For the text-containing cell, return its midpoint in (x, y) coordinate format. 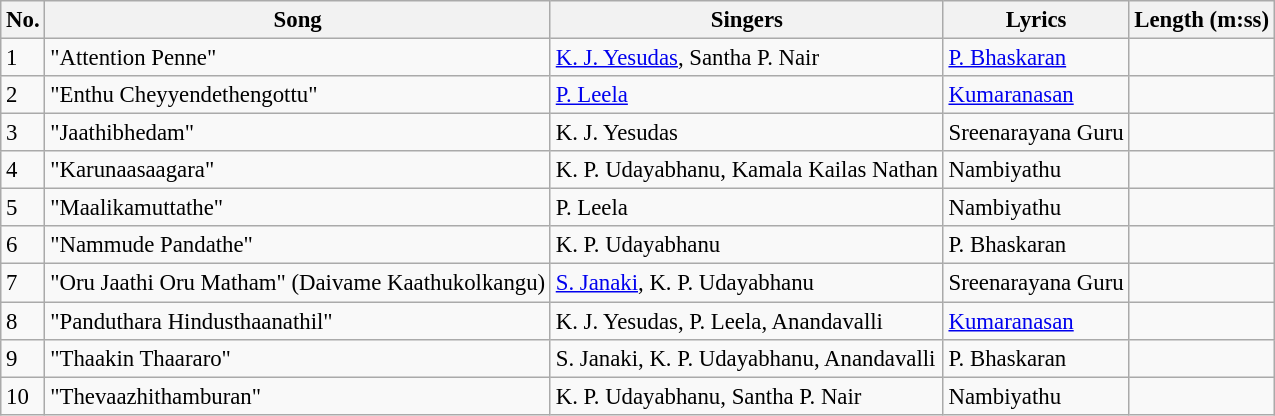
"Thaakin Thaararo" (298, 358)
K. P. Udayabhanu, Santha P. Nair (746, 396)
"Karunaasaagara" (298, 170)
S. Janaki, K. P. Udayabhanu (746, 283)
"Panduthara Hindusthaanathil" (298, 321)
"Nammude Pandathe" (298, 245)
"Maalikamuttathe" (298, 208)
6 (23, 245)
K. P. Udayabhanu (746, 245)
7 (23, 283)
5 (23, 208)
Singers (746, 20)
"Oru Jaathi Oru Matham" (Daivame Kaathukolkangu) (298, 283)
K. J. Yesudas, P. Leela, Anandavalli (746, 321)
10 (23, 396)
No. (23, 20)
K. J. Yesudas, Santha P. Nair (746, 58)
Song (298, 20)
"Thevaazhithamburan" (298, 396)
Length (m:ss) (1202, 20)
Lyrics (1036, 20)
3 (23, 133)
K. P. Udayabhanu, Kamala Kailas Nathan (746, 170)
"Attention Penne" (298, 58)
8 (23, 321)
4 (23, 170)
S. Janaki, K. P. Udayabhanu, Anandavalli (746, 358)
1 (23, 58)
9 (23, 358)
2 (23, 95)
"Jaathibhedam" (298, 133)
K. J. Yesudas (746, 133)
"Enthu Cheyyendethengottu" (298, 95)
